Output the [x, y] coordinate of the center of the cell containing the given text.  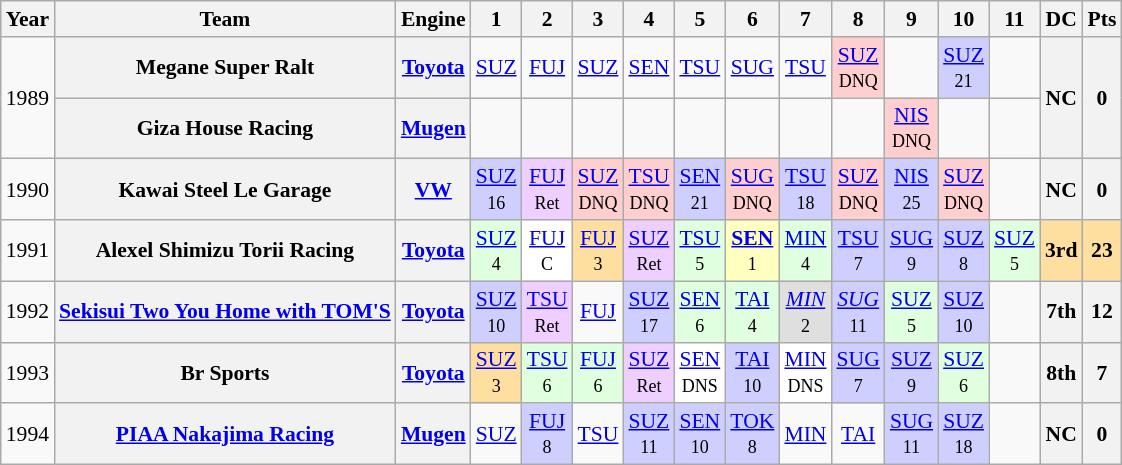
PIAA Nakajima Racing [225, 434]
3 [598, 19]
Engine [434, 19]
9 [912, 19]
SUZ21 [964, 68]
6 [752, 19]
DC [1062, 19]
TSUDNQ [648, 190]
TSU5 [700, 250]
TSU7 [858, 250]
1989 [28, 98]
Team [225, 19]
FUJ3 [598, 250]
12 [1102, 312]
2 [548, 19]
23 [1102, 250]
Pts [1102, 19]
SEN10 [700, 434]
FUJRet [548, 190]
1992 [28, 312]
Sekisui Two You Home with TOM'S [225, 312]
SENDNS [700, 372]
11 [1014, 19]
3rd [1062, 250]
SUZ18 [964, 434]
VW [434, 190]
NIS25 [912, 190]
MIN2 [805, 312]
SUZ4 [496, 250]
MINDNS [805, 372]
Br Sports [225, 372]
10 [964, 19]
TAI [858, 434]
SEN1 [752, 250]
7th [1062, 312]
SUZ8 [964, 250]
FUJC [548, 250]
SUZ6 [964, 372]
Giza House Racing [225, 128]
SUZ11 [648, 434]
1 [496, 19]
Kawai Steel Le Garage [225, 190]
TOK8 [752, 434]
1990 [28, 190]
1994 [28, 434]
SUZ3 [496, 372]
SUZ9 [912, 372]
Megane Super Ralt [225, 68]
MIN4 [805, 250]
SEN [648, 68]
1991 [28, 250]
5 [700, 19]
SUGDNQ [752, 190]
SEN6 [700, 312]
4 [648, 19]
SUG [752, 68]
8th [1062, 372]
Year [28, 19]
8 [858, 19]
SUG9 [912, 250]
SUZ17 [648, 312]
SUZ16 [496, 190]
MIN [805, 434]
TSU18 [805, 190]
FUJ6 [598, 372]
1993 [28, 372]
FUJ8 [548, 434]
Alexel Shimizu Torii Racing [225, 250]
TAI10 [752, 372]
TSU6 [548, 372]
SEN21 [700, 190]
NISDNQ [912, 128]
SUG7 [858, 372]
TSURet [548, 312]
TAI4 [752, 312]
